Identify which cell holds the provided text, then report its [X, Y] central coordinate. 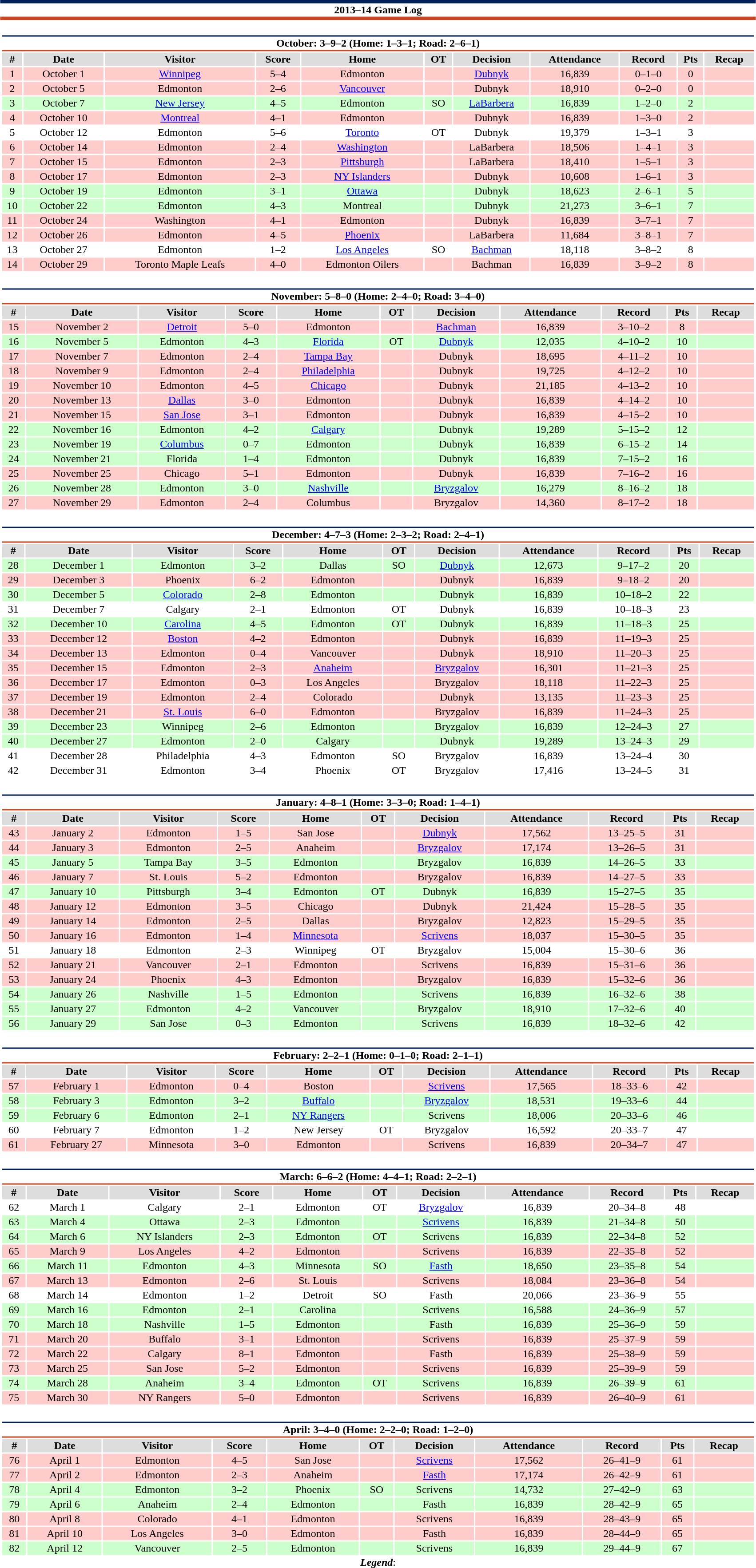
April 12 [65, 1548]
10–18–3 [633, 610]
December 3 [78, 580]
March 30 [68, 1398]
March 4 [68, 1222]
5–4 [278, 74]
18,506 [575, 147]
6–0 [258, 712]
4–12–2 [633, 371]
58 [13, 1101]
January 16 [73, 935]
17 [13, 356]
14–27–5 [627, 877]
March 14 [68, 1295]
25–39–9 [627, 1369]
4–15–2 [633, 415]
November 10 [82, 386]
October 27 [64, 250]
November: 5–8–0 (Home: 2–4–0; Road: 3–4–0) [378, 297]
January 10 [73, 892]
February: 2–2–1 (Home: 0–1–0; Road: 2–1–1) [378, 1056]
December 10 [78, 624]
October 14 [64, 147]
20–34–8 [627, 1207]
3–9–2 [649, 264]
12,673 [548, 565]
53 [14, 980]
23–35–8 [627, 1266]
3–8–1 [649, 235]
14–26–5 [627, 863]
0–2–0 [649, 88]
March 6 [68, 1236]
7–16–2 [633, 474]
April 8 [65, 1519]
3–10–2 [633, 327]
74 [14, 1383]
14,360 [550, 503]
79 [14, 1505]
March 22 [68, 1354]
15–27–5 [627, 892]
February 7 [76, 1130]
15,004 [537, 950]
11–24–3 [633, 712]
November 16 [82, 429]
20,066 [537, 1295]
21,185 [550, 386]
19,379 [575, 133]
18–32–6 [627, 1023]
20–34–7 [629, 1145]
32 [13, 624]
January 5 [73, 863]
17,416 [548, 770]
January 29 [73, 1023]
4–13–2 [633, 386]
Edmonton Oilers [362, 264]
6 [12, 147]
November 29 [82, 503]
73 [14, 1369]
January 24 [73, 980]
0–1–0 [649, 74]
20–33–6 [629, 1116]
October 29 [64, 264]
19 [13, 386]
January: 4–8–1 (Home: 3–3–0; Road: 1–4–1) [378, 803]
7–15–2 [633, 459]
26–39–9 [627, 1383]
45 [14, 863]
November 13 [82, 400]
22–35–8 [627, 1251]
November 7 [82, 356]
November 28 [82, 488]
2013–14 Game Log [378, 10]
11–22–3 [633, 682]
15–28–5 [627, 906]
82 [14, 1548]
December 23 [78, 727]
4 [12, 118]
13–24–5 [633, 770]
April 10 [65, 1534]
Toronto [362, 133]
October: 3–9–2 (Home: 1–3–1; Road: 2–6–1) [378, 44]
October 10 [64, 118]
12,823 [537, 921]
December 17 [78, 682]
8–16–2 [633, 488]
2–6–1 [649, 191]
December 5 [78, 594]
18,006 [541, 1116]
16,592 [541, 1130]
18,037 [537, 935]
15–31–6 [627, 965]
11–21–3 [633, 668]
13–24–4 [633, 756]
60 [13, 1130]
December 31 [78, 770]
4–14–2 [633, 400]
16,301 [548, 668]
24 [13, 459]
December 19 [78, 697]
23–36–8 [627, 1281]
March 13 [68, 1281]
November 19 [82, 444]
15–32–6 [627, 980]
18,410 [575, 162]
9 [12, 191]
26 [13, 488]
April: 3–4–0 (Home: 2–2–0; Road: 1–2–0) [378, 1429]
February 6 [76, 1116]
2–0 [258, 741]
77 [14, 1475]
15–29–5 [627, 921]
January 7 [73, 877]
December 13 [78, 653]
34 [13, 653]
41 [13, 756]
Toronto Maple Leafs [180, 264]
3–6–1 [649, 206]
76 [14, 1460]
October 26 [64, 235]
March 18 [68, 1324]
0–7 [251, 444]
18,084 [537, 1281]
March 28 [68, 1383]
March 9 [68, 1251]
20–33–7 [629, 1130]
81 [14, 1534]
October 17 [64, 176]
18,623 [575, 191]
1–3–1 [649, 133]
1–5–1 [649, 162]
64 [14, 1236]
December 27 [78, 741]
March 25 [68, 1369]
21,424 [537, 906]
November 21 [82, 459]
80 [14, 1519]
October 24 [64, 221]
March 11 [68, 1266]
13 [12, 250]
10–18–2 [633, 594]
November 9 [82, 371]
15 [13, 327]
December 12 [78, 639]
22–34–8 [627, 1236]
5–6 [278, 133]
39 [13, 727]
17,565 [541, 1086]
11 [12, 221]
March 20 [68, 1339]
February 1 [76, 1086]
1 [12, 74]
4–0 [278, 264]
78 [14, 1489]
11,684 [575, 235]
January 26 [73, 994]
28–42–9 [622, 1505]
49 [14, 921]
February 27 [76, 1145]
January 21 [73, 965]
5–1 [251, 474]
4–11–2 [633, 356]
68 [14, 1295]
18–33–6 [629, 1086]
December 1 [78, 565]
19–33–6 [629, 1101]
November 15 [82, 415]
62 [14, 1207]
January 18 [73, 950]
December 7 [78, 610]
16,588 [537, 1310]
October 7 [64, 103]
28 [13, 565]
15–30–6 [627, 950]
71 [14, 1339]
25–37–9 [627, 1339]
November 25 [82, 474]
October 12 [64, 133]
5–15–2 [633, 429]
24–36–9 [627, 1310]
28–44–9 [622, 1534]
43 [14, 833]
October 1 [64, 74]
13–25–5 [627, 833]
11–20–3 [633, 653]
2–8 [258, 594]
3–7–1 [649, 221]
23–36–9 [627, 1295]
26–40–9 [627, 1398]
19,725 [550, 371]
66 [14, 1266]
11–19–3 [633, 639]
9–18–2 [633, 580]
April 1 [65, 1460]
1–2–0 [649, 103]
27–42–9 [622, 1489]
9–17–2 [633, 565]
70 [14, 1324]
18,650 [537, 1266]
March: 6–6–2 (Home: 4–4–1; Road: 2–2–1) [378, 1176]
1–6–1 [649, 176]
21–34–8 [627, 1222]
21,273 [575, 206]
April 2 [65, 1475]
April 6 [65, 1505]
26–42–9 [622, 1475]
16–32–6 [627, 994]
13,135 [548, 697]
January 12 [73, 906]
8–17–2 [633, 503]
37 [13, 697]
25–38–9 [627, 1354]
November 5 [82, 341]
October 22 [64, 206]
April 4 [65, 1489]
29–44–9 [622, 1548]
56 [14, 1023]
11–23–3 [633, 697]
21 [13, 415]
26–41–9 [622, 1460]
March 1 [68, 1207]
December 28 [78, 756]
8–1 [247, 1354]
1–4–1 [649, 147]
12–24–3 [633, 727]
72 [14, 1354]
March 16 [68, 1310]
3–8–2 [649, 250]
1–3–0 [649, 118]
December 15 [78, 668]
13–24–3 [633, 741]
51 [14, 950]
15–30–5 [627, 935]
October 15 [64, 162]
12,035 [550, 341]
14,732 [529, 1489]
February 3 [76, 1101]
4–10–2 [633, 341]
October 5 [64, 88]
January 14 [73, 921]
10,608 [575, 176]
69 [14, 1310]
December: 4–7–3 (Home: 2–3–2; Road: 2–4–1) [378, 535]
11–18–3 [633, 624]
18,695 [550, 356]
November 2 [82, 327]
17–32–6 [627, 1009]
18,531 [541, 1101]
25–36–9 [627, 1324]
13–26–5 [627, 847]
January 3 [73, 847]
16,279 [550, 488]
January 27 [73, 1009]
28–43–9 [622, 1519]
December 21 [78, 712]
October 19 [64, 191]
75 [14, 1398]
6–15–2 [633, 444]
6–2 [258, 580]
January 2 [73, 833]
